Identify which cell holds the provided text, then report its (x, y) central coordinate. 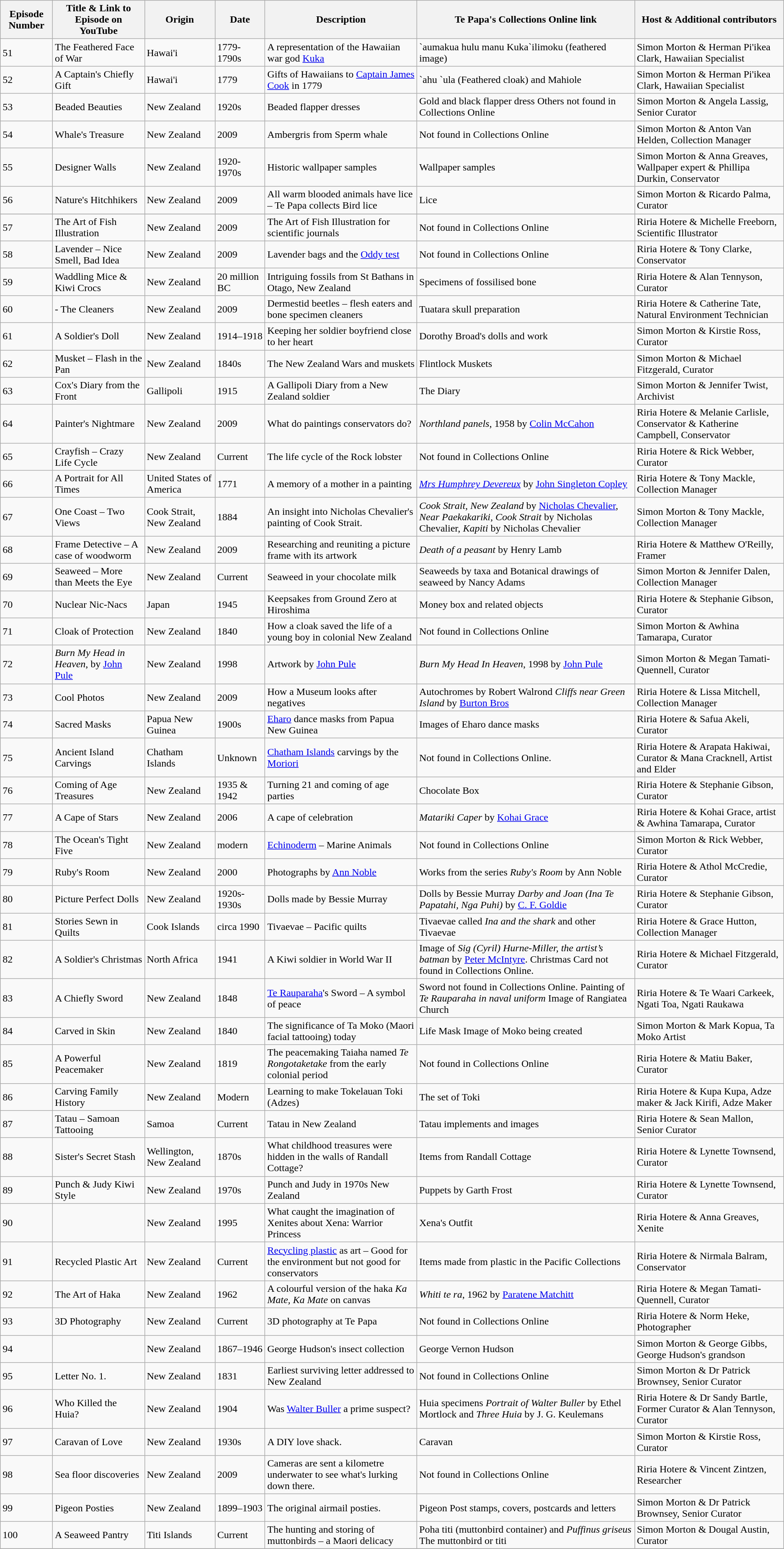
Beaded flapper dresses (341, 107)
68 (27, 550)
Dorothy Broad's dolls and work (526, 336)
Crayfish – Crazy Life Cycle (99, 457)
3D Photography (99, 1321)
Northland panels, 1958 by Colin McCahon (526, 424)
95 (27, 1376)
Riria Hotere & Rick Webber, Curator (709, 457)
Host & Additional contributors (709, 20)
Pigeon Post stamps, covers, postcards and letters (526, 1508)
51 (27, 53)
Simon Morton & Anna Greaves, Wallpaper expert & Phillipa Durkin, Conservator (709, 167)
80 (27, 900)
Nuclear Nic-Nacs (99, 604)
Riria Hotere & Kupa Kupa, Adze maker & Jack Kirifi, Adze Maker (709, 1097)
Keepsakes from Ground Zero at Hiroshima (341, 604)
Simon Morton & Anton Van Helden, Collection Manager (709, 134)
What do paintings conservators do? (341, 424)
Simon Morton & Jennifer Dalen, Collection Manager (709, 577)
Images of Eharo dance masks (526, 725)
The Ocean's Tight Five (99, 844)
90 (27, 1223)
1935 & 1942 (240, 790)
78 (27, 844)
1904 (240, 1409)
Tatau in New Zealand (341, 1124)
Riria Hotere & Athol McCredie, Curator (709, 872)
81 (27, 927)
Riria Hotere & Safua Akeli, Curator (709, 725)
Echinoderm – Marine Animals (341, 844)
Simon Morton & Angela Lassig, Senior Curator (709, 107)
75 (27, 757)
53 (27, 107)
1995 (240, 1223)
61 (27, 336)
The life cycle of the Rock lobster (341, 457)
Caravan (526, 1442)
92 (27, 1294)
Punch & Judy Kiwi Style (99, 1190)
1945 (240, 604)
Recycling plastic as art – Good for the environment but not good for conservators (341, 1261)
Works from the series Ruby's Room by Ann Noble (526, 872)
circa 1990 (240, 927)
A Gallipoli Diary from a New Zealand soldier (341, 391)
A Cape of Stars (99, 818)
Who Killed the Huia? (99, 1409)
Turning 21 and coming of age parties (341, 790)
Seaweed in your chocolate milk (341, 577)
Simon Morton & Rick Webber, Curator (709, 844)
Riria Hotere & Anna Greaves, Xenite (709, 1223)
99 (27, 1508)
Riria Hotere & Te Waari Carkeek, Ngati Toa, Ngati Raukawa (709, 998)
Gallipoli (180, 391)
Waddling Mice & Kiwi Crocs (99, 281)
Cook Strait, New Zealand (180, 517)
Poha titi (muttonbird container) and Puffinus griseus The muttonbird or titi (526, 1535)
58 (27, 255)
Riria Hotere & Nirmala Balram, Conservator (709, 1261)
What childhood treasures were hidden in the walls of Randall Cottage? (341, 1157)
70 (27, 604)
71 (27, 632)
Researching and reuniting a picture frame with its artwork (341, 550)
93 (27, 1321)
Riria Hotere & Matthew O'Reilly, Framer (709, 550)
Papua New Guinea (180, 725)
76 (27, 790)
Wallpaper samples (526, 167)
69 (27, 577)
1920s-1930s (240, 900)
One Coast – Two Views (99, 517)
What caught the imagination of Xenites about Xena: Warrior Princess (341, 1223)
Painter's Nightmare (99, 424)
A DIY love shack. (341, 1442)
Riria Hotere & Melanie Carlisle, Conservator & Katherine Campbell, Conservator (709, 424)
How a cloak saved the life of a young boy in colonial New Zealand (341, 632)
1884 (240, 517)
Riria Hotere & Megan Tamati-Quennell, Curator (709, 1294)
1915 (240, 391)
Simon Morton & Megan Tamati-Quennell, Curator (709, 664)
Lavender – Nice Smell, Bad Idea (99, 255)
Carved in Skin (99, 1031)
1970s (240, 1190)
Te Rauparaha's Sword – A symbol of peace (341, 998)
56 (27, 200)
A memory of a mother in a painting (341, 484)
A Soldier's Christmas (99, 960)
The New Zealand Wars and muskets (341, 364)
Riria Hotere & Catherine Tate, Natural Environment Technician (709, 309)
North Africa (180, 960)
Cook Strait, New Zealand by Nicholas Chevalier, Near Paekakariki, Cook Strait by Nicholas Chevalier, Kapiti by Nicholas Chevalier (526, 517)
67 (27, 517)
All warm blooded animals have lice – Te Papa collects Bird lice (341, 200)
Riria Hotere & Lissa Mitchell, Collection Manager (709, 697)
91 (27, 1261)
1998 (240, 664)
Frame Detective – A case of woodworm (99, 550)
Riria Hotere & Norm Heke, Photographer (709, 1321)
Caravan of Love (99, 1442)
Riria Hotere & Grace Hutton, Collection Manager (709, 927)
Whiti te ra, 1962 by Paratene Matchitt (526, 1294)
85 (27, 1064)
Episode Number (27, 20)
1779-1790s (240, 53)
George Hudson's insect collection (341, 1349)
Burn My Head In Heaven, 1998 by John Pule (526, 664)
The Art of Haka (99, 1294)
An insight into Nicholas Chevalier's painting of Cook Strait. (341, 517)
89 (27, 1190)
The hunting and storing of muttonbirds – a Maori delicacy (341, 1535)
54 (27, 134)
84 (27, 1031)
Musket – Flash in the Pan (99, 364)
Was Walter Buller a prime suspect? (341, 1409)
1920s (240, 107)
Xena's Outfit (526, 1223)
Sacred Masks (99, 725)
1914–1918 (240, 336)
Riria Hotere & Sean Mallon, Senior Curator (709, 1124)
Chocolate Box (526, 790)
1900s (240, 725)
Cook Islands (180, 927)
74 (27, 725)
Unknown (240, 757)
Coming of Age Treasures (99, 790)
Seaweeds by taxa and Botanical drawings of seaweed by Nancy Adams (526, 577)
77 (27, 818)
Simon Morton & Tony Mackle, Collection Manager (709, 517)
Sister's Secret Stash (99, 1157)
Simon Morton & Dougal Austin, Curator (709, 1535)
Simon Morton & Ricardo Palma, Curator (709, 200)
Description (341, 20)
Origin (180, 20)
Simon Morton & Awhina Tamarapa, Curator (709, 632)
Simon Morton & Mark Kopua, Ta Moko Artist (709, 1031)
Tatau – Samoan Tattooing (99, 1124)
Tuatara skull preparation (526, 309)
- The Cleaners (99, 309)
88 (27, 1157)
Letter No. 1. (99, 1376)
Carving Family History (99, 1097)
82 (27, 960)
A Kiwi soldier in World War II (341, 960)
Recycled Plastic Art (99, 1261)
Riria Hotere & Arapata Hakiwai, Curator & Mana Cracknell, Artist and Elder (709, 757)
1930s (240, 1442)
Riria Hotere & Vincent Zintzen, Researcher (709, 1475)
Beaded Beauties (99, 107)
Tatau implements and images (526, 1124)
Riria Hotere & Michael Fitzgerald, Curator (709, 960)
1899–1903 (240, 1508)
modern (240, 844)
Sea floor discoveries (99, 1475)
2006 (240, 818)
97 (27, 1442)
Picture Perfect Dolls (99, 900)
Artwork by John Pule (341, 664)
Intriguing fossils from St Bathans in Otago, New Zealand (341, 281)
Puppets by Garth Frost (526, 1190)
Huia specimens Portrait of Walter Buller by Ethel Mortlock and Three Huia by J. G. Keulemans (526, 1409)
United States of America (180, 484)
86 (27, 1097)
Japan (180, 604)
Eharo dance masks from Papua New Guinea (341, 725)
A Soldier's Doll (99, 336)
1779 (240, 80)
Matariki Caper by Kohai Grace (526, 818)
A representation of the Hawaiian war god Kuka (341, 53)
Titi Islands (180, 1535)
1819 (240, 1064)
Photographs by Ann Noble (341, 872)
Ambergris from Sperm whale (341, 134)
Wellington, New Zealand (180, 1157)
1920-1970s (240, 167)
Whale's Treasure (99, 134)
1962 (240, 1294)
Tivaevae – Pacific quilts (341, 927)
The peacemaking Taiaha named Te Rongotaketake from the early colonial period (341, 1064)
94 (27, 1349)
Title & Link to Episode on YouTube (99, 20)
Samoa (180, 1124)
1941 (240, 960)
Cameras are sent a kilometre underwater to see what's lurking down there. (341, 1475)
Dolls by Bessie Murray Darby and Joan (Ina Te Papatahi, Nga Puhi) by C. F. Goldie (526, 900)
Items made from plastic in the Pacific Collections (526, 1261)
George Vernon Hudson (526, 1349)
The Art of Fish Illustration (99, 227)
Riria Hotere & Tony Mackle, Collection Manager (709, 484)
66 (27, 484)
Learning to make Tokelauan Toki (Adzes) (341, 1097)
Money box and related objects (526, 604)
The Art of Fish Illustration for scientific journals (341, 227)
Riria Hotere & Dr Sandy Bartle, Former Curator & Alan Tennyson, Curator (709, 1409)
A Chiefly Sword (99, 998)
Riria Hotere & Kohai Grace, artist & Awhina Tamarapa, Curator (709, 818)
1831 (240, 1376)
Simon Morton & Michael Fitzgerald, Curator (709, 364)
A Seaweed Pantry (99, 1535)
Gold and black flapper dress Others not found in Collections Online (526, 107)
Dermestid beetles – flesh eaters and bone specimen cleaners (341, 309)
72 (27, 664)
`ahu `ula (Feathered cloak) and Mahiole (526, 80)
Cox's Diary from the Front (99, 391)
60 (27, 309)
65 (27, 457)
2000 (240, 872)
Keeping her soldier boyfriend close to her heart (341, 336)
Burn My Head in Heaven, by John Pule (99, 664)
Pigeon Posties (99, 1508)
Date (240, 20)
A cape of celebration (341, 818)
Dolls made by Bessie Murray (341, 900)
Riria Hotere & Matiu Baker, Curator (709, 1064)
Lice (526, 200)
A Portrait for All Times (99, 484)
73 (27, 697)
The original airmail posties. (341, 1508)
Punch and Judy in 1970s New Zealand (341, 1190)
98 (27, 1475)
Items from Randall Cottage (526, 1157)
Autochromes by Robert Walrond Cliffs near Green Island by Burton Bros (526, 697)
A Captain's Chiefly Gift (99, 80)
A colourful version of the haka Ka Mate, Ka Mate on canvas (341, 1294)
The Diary (526, 391)
Simon Morton & Jennifer Twist, Archivist (709, 391)
Simon Morton & George Gibbs, George Hudson's grandson (709, 1349)
59 (27, 281)
1867–1946 (240, 1349)
`aumakua hulu manu Kuka`ilimoku (feathered image) (526, 53)
100 (27, 1535)
Nature's Hitchhikers (99, 200)
87 (27, 1124)
Mrs Humphrey Devereux by John Singleton Copley (526, 484)
Seaweed – More than Meets the Eye (99, 577)
83 (27, 998)
Te Papa's Collections Online link (526, 20)
64 (27, 424)
The set of Toki (526, 1097)
57 (27, 227)
1840s (240, 364)
62 (27, 364)
Riria Hotere & Michelle Freeborn, Scientific Illustrator (709, 227)
Gifts of Hawaiians to Captain James Cook in 1779 (341, 80)
Cloak of Protection (99, 632)
Riria Hotere & Alan Tennyson, Curator (709, 281)
The significance of Ta Moko (Maori facial tattooing) today (341, 1031)
Sword not found in Collections Online. Painting of Te Rauparaha in naval uniform Image of Rangiatea Church (526, 998)
Earliest surviving letter addressed to New Zealand (341, 1376)
Chatham Islands carvings by the Moriori (341, 757)
Not found in Collections Online. (526, 757)
55 (27, 167)
Tivaevae called Ina and the shark and other Tivaevae (526, 927)
Modern (240, 1097)
Image of Sig (Cyril) Hurne-Miller, the artist’s batman by Peter McIntyre. Christmas Card not found in Collections Online. (526, 960)
The Feathered Face of War (99, 53)
Designer Walls (99, 167)
Cool Photos (99, 697)
A Powerful Peacemaker (99, 1064)
63 (27, 391)
Historic wallpaper samples (341, 167)
52 (27, 80)
Life Mask Image of Moko being created (526, 1031)
Stories Sewn in Quilts (99, 927)
How a Museum looks after negatives (341, 697)
1870s (240, 1157)
Chatham Islands (180, 757)
Specimens of fossilised bone (526, 281)
20 million BC (240, 281)
1848 (240, 998)
Ancient Island Carvings (99, 757)
Ruby's Room (99, 872)
Flintlock Muskets (526, 364)
79 (27, 872)
1771 (240, 484)
96 (27, 1409)
Lavender bags and the Oddy test (341, 255)
Death of a peasant by Henry Lamb (526, 550)
3D photography at Te Papa (341, 1321)
Riria Hotere & Tony Clarke, Conservator (709, 255)
